Find where the given text appears and provide that cell's center as [x, y] coordinate. 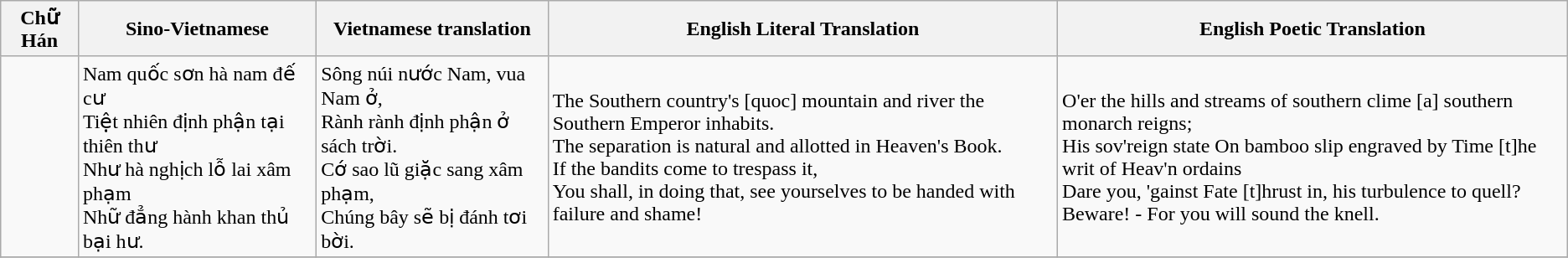
English Poetic Translation [1313, 28]
Vietnamese translation [432, 28]
Chữ Hán [40, 28]
Sino-Vietnamese [197, 28]
English Literal Translation [802, 28]
Sông núi nước Nam, vua Nam ở,Rành rành định phận ở sách trời.Cớ sao lũ giặc sang xâm phạm,Chúng bây sẽ bị đánh tơi bời. [432, 156]
Nam quốc sơn hà nam đế cư Tiệt nhiên định phận tại thiên thưNhư hà nghịch lỗ lai xâm phạmNhữ đẳng hành khan thủ bại hư. [197, 156]
